Pinpoint the cell where the given text exists, returning its (X, Y) midpoint coordinate. 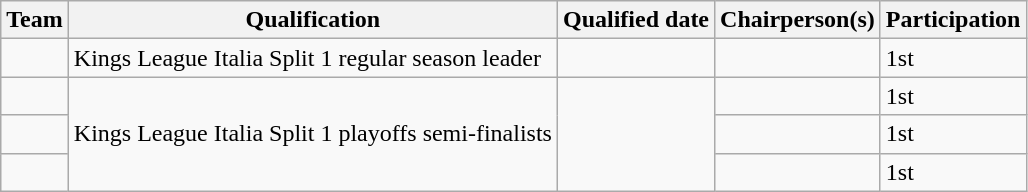
Participation (953, 20)
Qualified date (636, 20)
Team (35, 20)
Kings League Italia Split 1 playoffs semi-finalists (312, 134)
Chairperson(s) (798, 20)
Qualification (312, 20)
Kings League Italia Split 1 regular season leader (312, 58)
